Scan for the cell matching the given text and deliver its (x, y) coordinate at center. 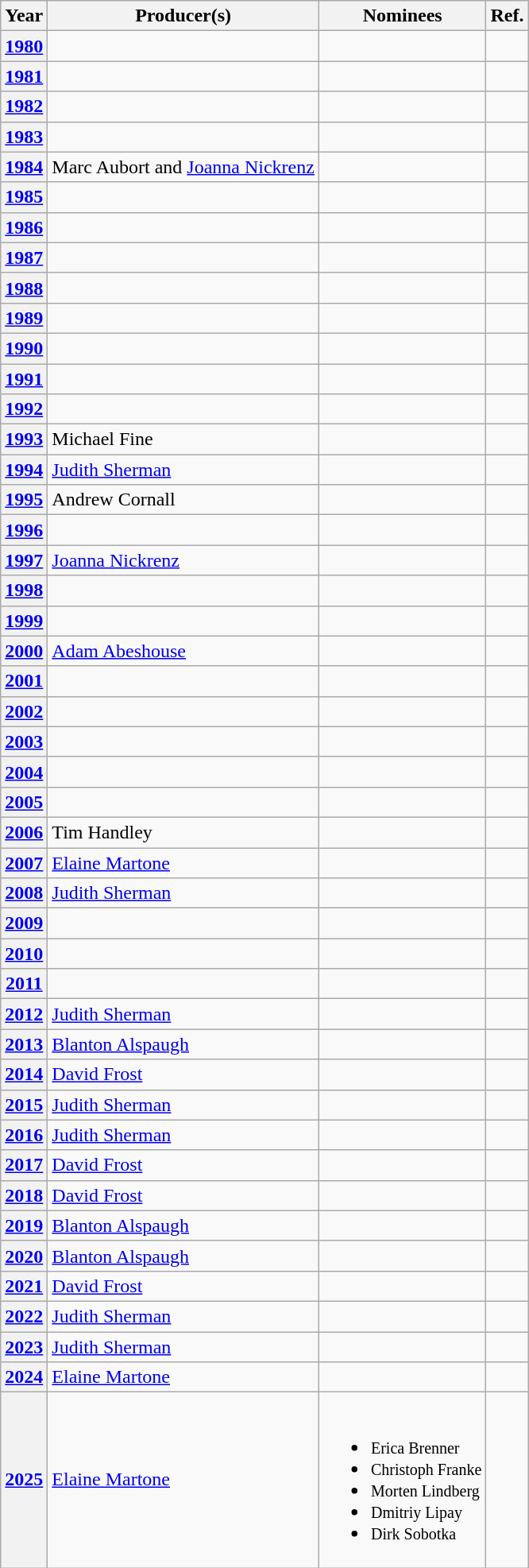
1994 (24, 470)
2019 (24, 1225)
2001 (24, 681)
2022 (24, 1316)
Nominees (402, 16)
Tim Handley (183, 832)
2009 (24, 923)
Year (24, 16)
2015 (24, 1105)
Erica BrennerChristoph FrankeMorten LindbergDmitriy LipayDirk Sobotka (402, 1480)
2014 (24, 1074)
2020 (24, 1256)
2017 (24, 1165)
2006 (24, 832)
1998 (24, 590)
2004 (24, 772)
2002 (24, 711)
Producer(s) (183, 16)
1993 (24, 439)
2023 (24, 1347)
2025 (24, 1480)
1982 (24, 106)
1985 (24, 197)
2008 (24, 893)
2000 (24, 651)
1990 (24, 348)
2007 (24, 862)
1995 (24, 500)
Adam Abeshouse (183, 651)
2012 (24, 1014)
Marc Aubort and Joanna Nickrenz (183, 167)
Joanna Nickrenz (183, 560)
2005 (24, 802)
2010 (24, 954)
1984 (24, 167)
1983 (24, 137)
1987 (24, 257)
1986 (24, 227)
1988 (24, 288)
1999 (24, 621)
2018 (24, 1195)
2011 (24, 984)
2013 (24, 1044)
Ref. (507, 16)
1992 (24, 409)
1989 (24, 318)
1991 (24, 379)
2024 (24, 1377)
1997 (24, 560)
Andrew Cornall (183, 500)
1980 (24, 46)
Michael Fine (183, 439)
2016 (24, 1135)
1981 (24, 76)
1996 (24, 530)
2003 (24, 741)
2021 (24, 1286)
